Scan for the cell matching the given text and deliver its (x, y) coordinate at center. 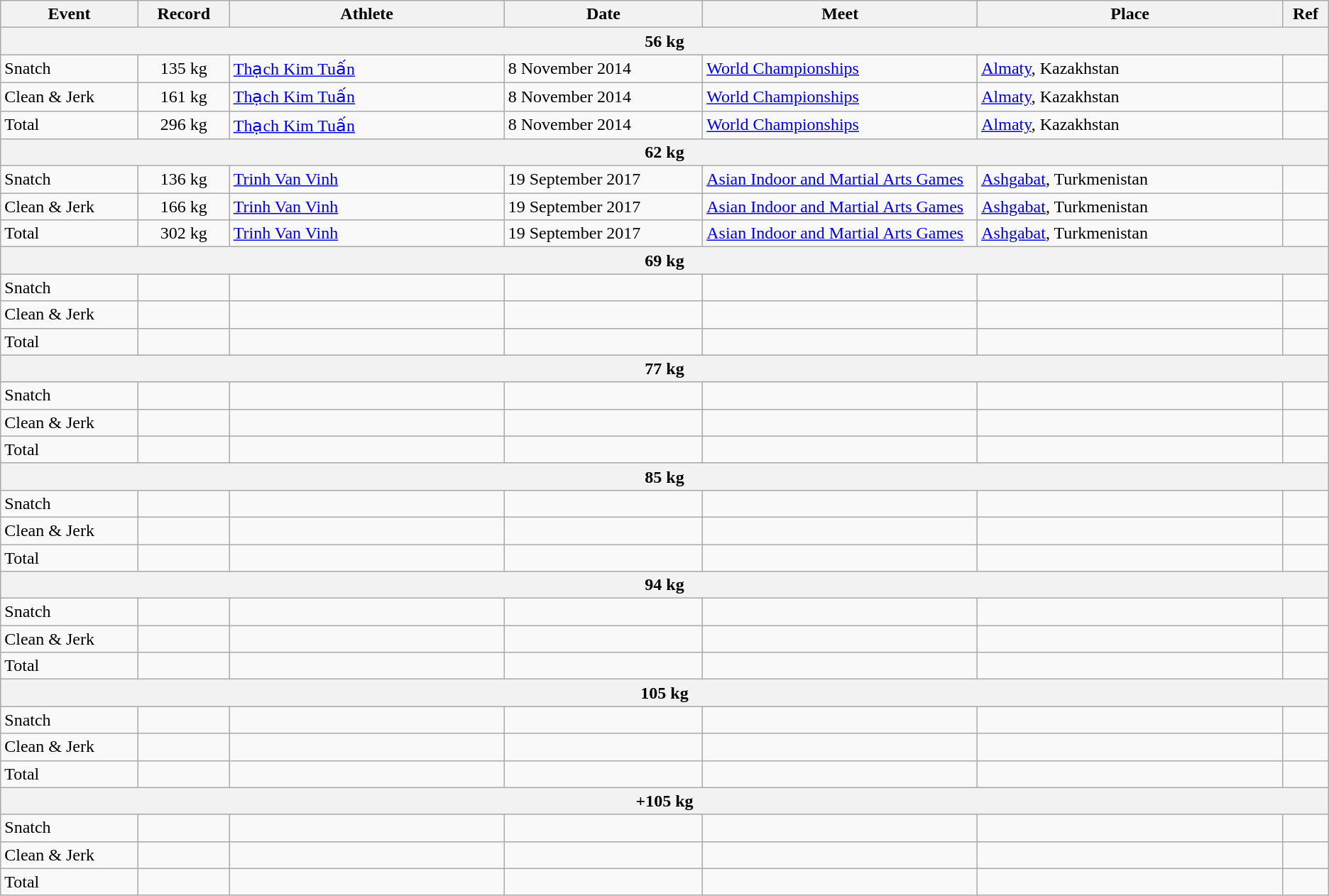
135 kg (183, 69)
161 kg (183, 97)
Date (603, 14)
69 kg (664, 261)
166 kg (183, 207)
296 kg (183, 125)
105 kg (664, 693)
Ref (1306, 14)
Event (70, 14)
Record (183, 14)
136 kg (183, 180)
Athlete (366, 14)
56 kg (664, 41)
Place (1130, 14)
+105 kg (664, 801)
85 kg (664, 476)
Meet (841, 14)
77 kg (664, 368)
62 kg (664, 153)
302 kg (183, 234)
94 kg (664, 585)
